Output the [X, Y] coordinate of the center of the cell containing the given text.  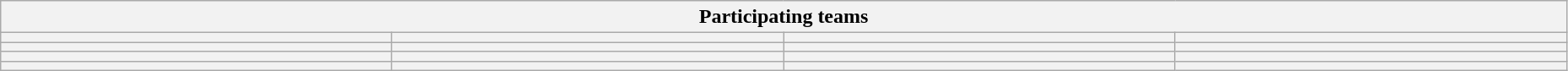
Participating teams [784, 17]
